Find where the given text appears and provide that cell's center as (X, Y) coordinate. 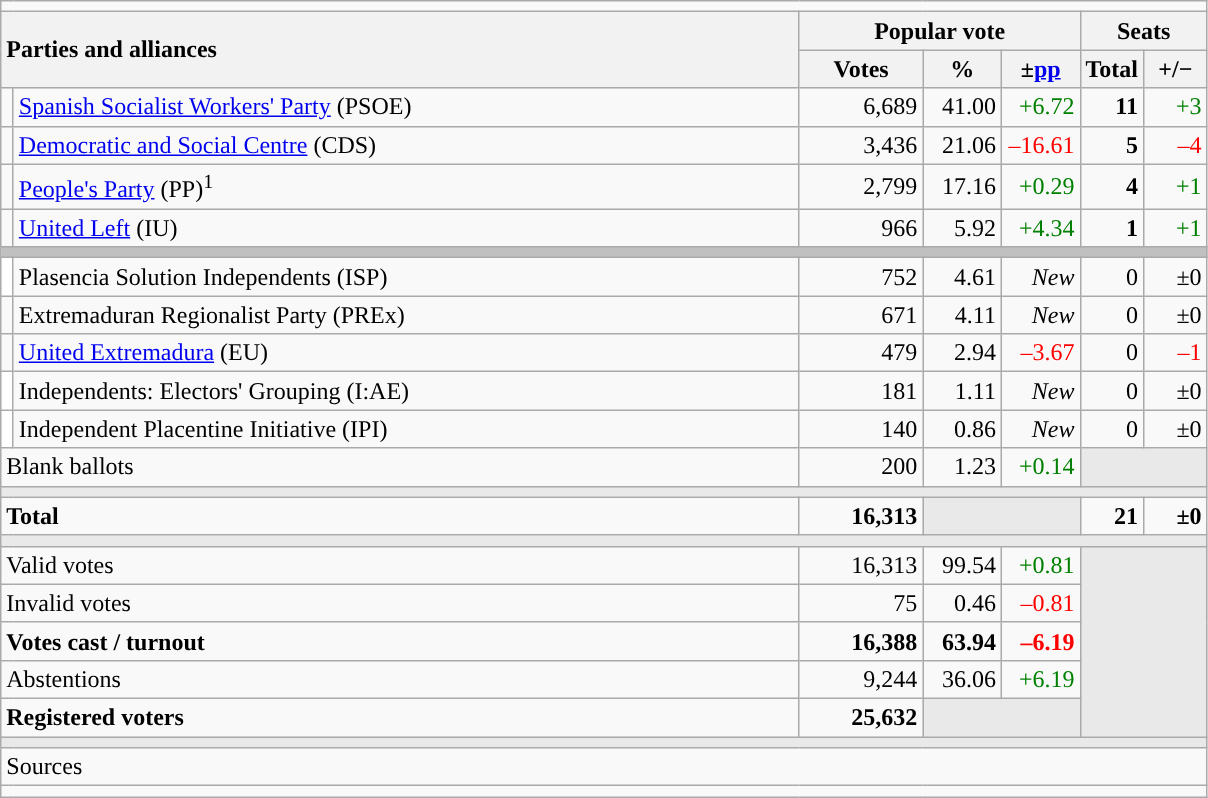
6,689 (861, 107)
Parties and alliances (400, 50)
99.54 (962, 565)
+0.81 (1040, 565)
–1 (1176, 353)
11 (1112, 107)
181 (861, 391)
140 (861, 429)
Sources (604, 767)
25,632 (861, 718)
–4 (1176, 145)
Seats (1144, 31)
Votes (861, 69)
Independents: Electors' Grouping (I:AE) (406, 391)
9,244 (861, 679)
–0.81 (1040, 603)
Registered voters (400, 718)
Votes cast / turnout (400, 641)
21 (1112, 516)
2,799 (861, 186)
479 (861, 353)
3,436 (861, 145)
75 (861, 603)
1.11 (962, 391)
0.86 (962, 429)
People's Party (PP)1 (406, 186)
+6.72 (1040, 107)
+3 (1176, 107)
Democratic and Social Centre (CDS) (406, 145)
% (962, 69)
63.94 (962, 641)
5.92 (962, 228)
4 (1112, 186)
–16.61 (1040, 145)
+4.34 (1040, 228)
5 (1112, 145)
4.11 (962, 315)
2.94 (962, 353)
Invalid votes (400, 603)
Spanish Socialist Workers' Party (PSOE) (406, 107)
United Extremadura (EU) (406, 353)
Independent Placentine Initiative (IPI) (406, 429)
17.16 (962, 186)
4.61 (962, 277)
Valid votes (400, 565)
+0.14 (1040, 467)
1.23 (962, 467)
966 (861, 228)
+6.19 (1040, 679)
16,388 (861, 641)
–3.67 (1040, 353)
Plasencia Solution Independents (ISP) (406, 277)
200 (861, 467)
+/− (1176, 69)
+0.29 (1040, 186)
Abstentions (400, 679)
671 (861, 315)
Popular vote (940, 31)
36.06 (962, 679)
–6.19 (1040, 641)
United Left (IU) (406, 228)
21.06 (962, 145)
±pp (1040, 69)
1 (1112, 228)
Extremaduran Regionalist Party (PREx) (406, 315)
752 (861, 277)
Blank ballots (400, 467)
41.00 (962, 107)
0.46 (962, 603)
